Determine the [X, Y] coordinate at the center of the cell enclosing the given text.  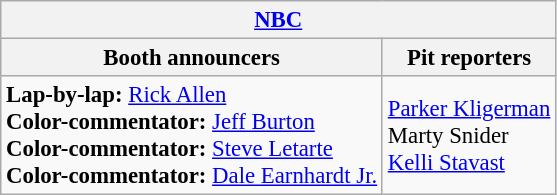
Pit reporters [468, 58]
Lap-by-lap: Rick AllenColor-commentator: Jeff BurtonColor-commentator: Steve LetarteColor-commentator: Dale Earnhardt Jr. [192, 136]
NBC [278, 20]
Booth announcers [192, 58]
Parker KligermanMarty SniderKelli Stavast [468, 136]
